Determine the [X, Y] coordinate at the center of the cell enclosing the given text.  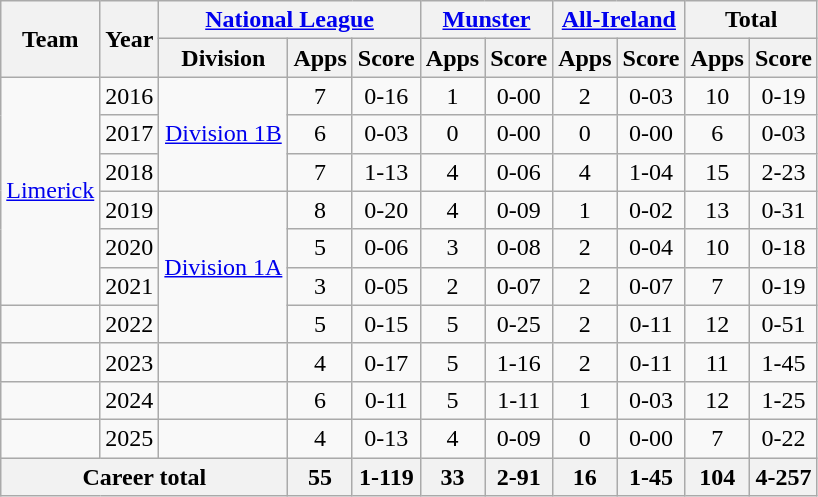
1-11 [519, 400]
0-16 [386, 96]
0-15 [386, 324]
8 [320, 210]
2020 [130, 248]
1-04 [651, 172]
Division 1A [224, 267]
0-20 [386, 210]
Division 1B [224, 134]
Munster [486, 20]
Career total [144, 477]
0-02 [651, 210]
2017 [130, 134]
0-13 [386, 438]
2016 [130, 96]
1-16 [519, 362]
0-51 [783, 324]
Division [224, 58]
1-13 [386, 172]
4-257 [783, 477]
0-18 [783, 248]
2024 [130, 400]
0-25 [519, 324]
1-119 [386, 477]
2018 [130, 172]
2025 [130, 438]
15 [717, 172]
0-22 [783, 438]
33 [452, 477]
All-Ireland [619, 20]
0-31 [783, 210]
2021 [130, 286]
1-25 [783, 400]
0-05 [386, 286]
National League [290, 20]
0-17 [386, 362]
2023 [130, 362]
2022 [130, 324]
104 [717, 477]
2-91 [519, 477]
Limerick [50, 191]
55 [320, 477]
Total [751, 20]
0-08 [519, 248]
16 [585, 477]
2019 [130, 210]
0-04 [651, 248]
2-23 [783, 172]
11 [717, 362]
Year [130, 39]
Team [50, 39]
13 [717, 210]
